Find where the given text appears and provide that cell's center as [x, y] coordinate. 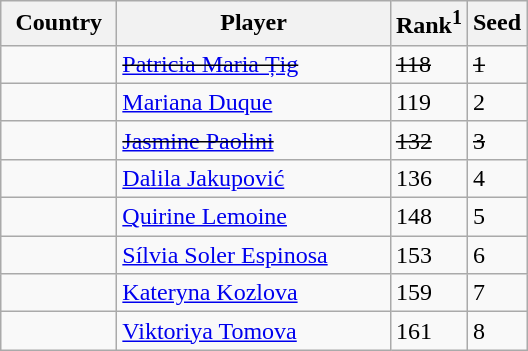
Kateryna Kozlova [254, 293]
Sílvia Soler Espinosa [254, 255]
118 [428, 64]
161 [428, 331]
Viktoriya Tomova [254, 331]
1 [496, 64]
159 [428, 293]
Rank1 [428, 24]
7 [496, 293]
Country [59, 24]
6 [496, 255]
8 [496, 331]
4 [496, 178]
5 [496, 217]
Quirine Lemoine [254, 217]
Mariana Duque [254, 102]
Player [254, 24]
Dalila Jakupović [254, 178]
2 [496, 102]
132 [428, 140]
153 [428, 255]
Patricia Maria Țig [254, 64]
3 [496, 140]
Jasmine Paolini [254, 140]
136 [428, 178]
Seed [496, 24]
119 [428, 102]
148 [428, 217]
